Return the (X, Y) coordinate for the center point of the cell that contains the specified text.  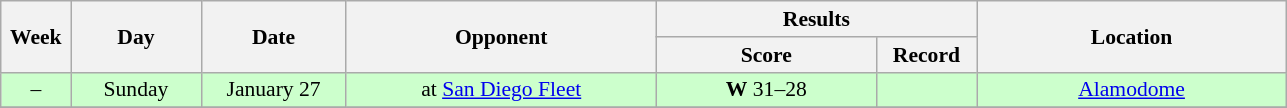
Score (766, 55)
Date (274, 36)
Week (36, 36)
Sunday (136, 90)
– (36, 90)
W 31–28 (766, 90)
Record (926, 55)
Results (816, 19)
Alamodome (1131, 90)
Opponent (501, 36)
at San Diego Fleet (501, 90)
January 27 (274, 90)
Location (1131, 36)
Day (136, 36)
